Locate the cell with the specified text and output its [x, y] center coordinate. 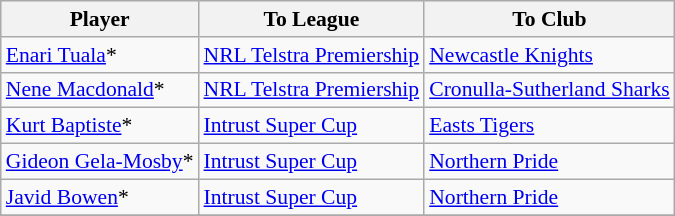
Javid Bowen* [100, 197]
To Club [550, 19]
Player [100, 19]
Enari Tuala* [100, 55]
Gideon Gela-Mosby* [100, 162]
Nene Macdonald* [100, 90]
Newcastle Knights [550, 55]
Kurt Baptiste* [100, 126]
To League [312, 19]
Cronulla-Sutherland Sharks [550, 90]
Easts Tigers [550, 126]
